Determine the [X, Y] coordinate at the center of the cell enclosing the given text.  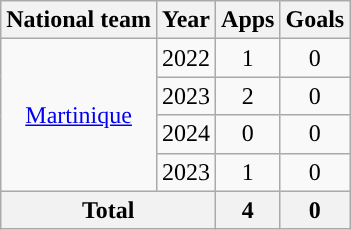
Year [186, 20]
2 [248, 96]
Martinique [79, 115]
Total [108, 210]
Goals [315, 20]
Apps [248, 20]
4 [248, 210]
National team [79, 20]
2024 [186, 134]
2022 [186, 58]
